Extract the (X, Y) coordinate from the center of the cell holding the provided text.  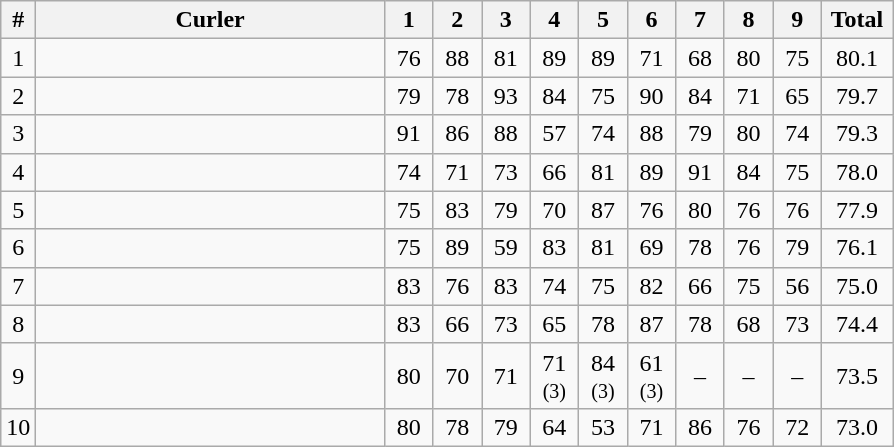
71 (3) (554, 376)
76.1 (856, 248)
80.1 (856, 58)
Total (856, 20)
73.0 (856, 427)
61 (3) (652, 376)
93 (506, 96)
64 (554, 427)
82 (652, 286)
56 (798, 286)
57 (554, 134)
74.4 (856, 324)
84 (3) (604, 376)
73.5 (856, 376)
79.3 (856, 134)
72 (798, 427)
53 (604, 427)
78.0 (856, 172)
90 (652, 96)
79.7 (856, 96)
75.0 (856, 286)
# (18, 20)
59 (506, 248)
10 (18, 427)
69 (652, 248)
Curler (210, 20)
77.9 (856, 210)
